Determine the (x, y) coordinate at the center of the cell enclosing the given text.  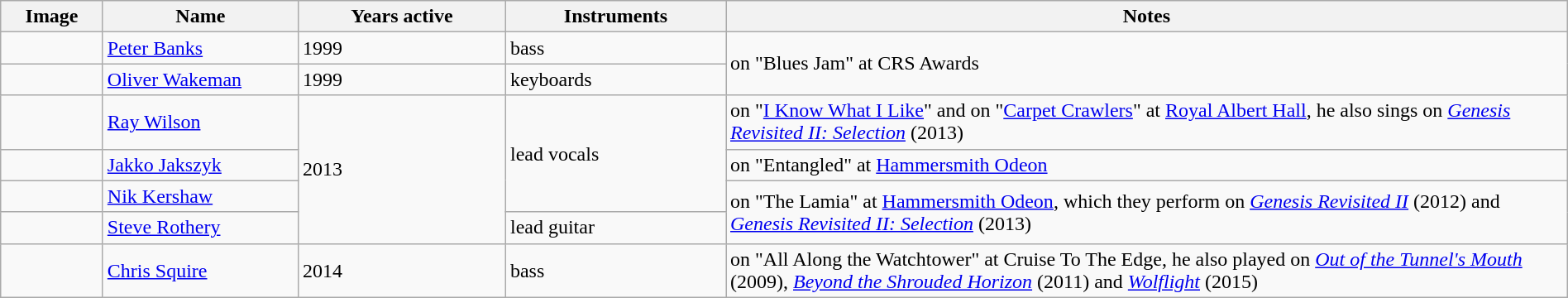
Nik Kershaw (200, 196)
Oliver Wakeman (200, 79)
Chris Squire (200, 270)
2013 (402, 169)
on "Entangled" at Hammersmith Odeon (1147, 165)
lead guitar (615, 228)
keyboards (615, 79)
2014 (402, 270)
Instruments (615, 17)
on "I Know What I Like" and on "Carpet Crawlers" at Royal Albert Hall, he also sings on Genesis Revisited II: Selection (2013) (1147, 123)
Jakko Jakszyk (200, 165)
Ray Wilson (200, 123)
Image (52, 17)
on "The Lamia" at Hammersmith Odeon, which they perform on Genesis Revisited II (2012) and Genesis Revisited II: Selection (2013) (1147, 212)
Peter Banks (200, 48)
Steve Rothery (200, 228)
lead vocals (615, 154)
Name (200, 17)
Notes (1147, 17)
Years active (402, 17)
on "Blues Jam" at CRS Awards (1147, 64)
